Output the (X, Y) coordinate of the center of the cell containing the given text.  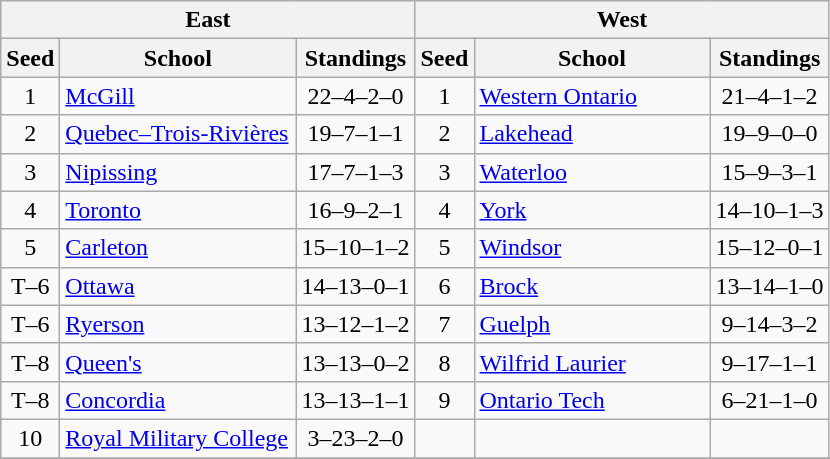
17–7–1–3 (356, 172)
6 (444, 286)
Queen's (178, 362)
Ontario Tech (592, 400)
15–10–1–2 (356, 248)
Toronto (178, 210)
15–12–0–1 (770, 248)
Waterloo (592, 172)
Carleton (178, 248)
McGill (178, 96)
21–4–1–2 (770, 96)
9 (444, 400)
Lakehead (592, 134)
13–14–1–0 (770, 286)
16–9–2–1 (356, 210)
14–10–1–3 (770, 210)
Ryerson (178, 324)
22–4–2–0 (356, 96)
7 (444, 324)
Wilfrid Laurier (592, 362)
13–12–1–2 (356, 324)
19–7–1–1 (356, 134)
9–14–3–2 (770, 324)
Windsor (592, 248)
10 (30, 438)
15–9–3–1 (770, 172)
14–13–0–1 (356, 286)
13–13–1–1 (356, 400)
9–17–1–1 (770, 362)
Quebec–Trois-Rivières (178, 134)
Royal Military College (178, 438)
East (208, 20)
Brock (592, 286)
Ottawa (178, 286)
6–21–1–0 (770, 400)
8 (444, 362)
Concordia (178, 400)
3–23–2–0 (356, 438)
Western Ontario (592, 96)
West (622, 20)
Guelph (592, 324)
York (592, 210)
Nipissing (178, 172)
19–9–0–0 (770, 134)
13–13–0–2 (356, 362)
